Scan for the cell matching the given text and deliver its [X, Y] coordinate at center. 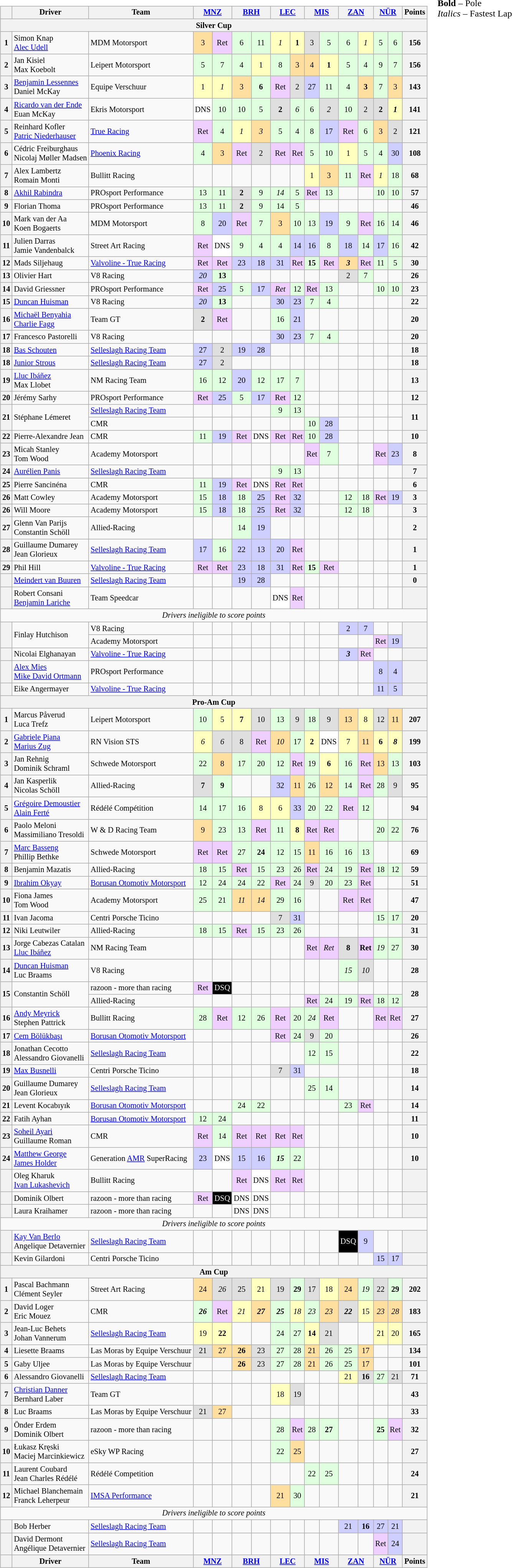
Paolo Meloni Massimiliano Tresoldi [50, 830]
Max Busnelli [50, 1071]
Kay Van Berlo Angelique Detavernier [50, 1242]
Grégoire Demoustier Alain Ferté [50, 808]
165 [415, 1334]
Reinhard Kofler Patric Niederhauser [50, 132]
0 [415, 580]
Gabriele Piana Marius Zug [50, 742]
Florian Thoma [50, 206]
Levent Kocabıyık [50, 1106]
69 [415, 852]
Nicolai Elghanayan [50, 654]
eSky WP Racing [141, 1452]
Cem Bölükbaşı [50, 1036]
Pierre Sancinéna [50, 485]
Stéphane Lémeret [50, 417]
Rédélé Competition [141, 1474]
94 [415, 808]
David Loger Eric Mouez [50, 1312]
Micah Stanley Tom Wood [50, 454]
David Griessner [50, 289]
Cédric Freiburghaus Nicolaj Møller Madsen [50, 153]
Glenn Van Parijs Constantin Schöll [50, 528]
Team Speedcar [141, 598]
71 [415, 1377]
Kevin Gilardoni [50, 1259]
Alex Lambertz Romain Monti [50, 176]
Eike Angermayer [50, 689]
Pierre-Alexandre Jean [50, 437]
103 [415, 764]
Alessandro Giovanelli [50, 1377]
RN Vision STS [141, 742]
Silver Cup [214, 25]
Generation AMR SuperRacing [141, 1159]
Michael Blanchemain Franck Leherpeur [50, 1496]
101 [415, 1364]
Julien Darras Jamie Vandenbalck [50, 246]
Aurélien Panis [50, 472]
Meindert van Buuren [50, 580]
Finlay Hutchison [50, 635]
Ivan Jacoma [50, 918]
Fiona James Tom Wood [50, 900]
Constantin Schöll [50, 994]
Olivier Hart [50, 276]
Am Cup [214, 1272]
Jan Kasperlik Nicolas Schöll [50, 786]
143 [415, 87]
Alex Mies Mike David Ortmann [50, 672]
Jan Rehnig Dominik Schraml [50, 764]
Marc Basseng Phillip Bethke [50, 852]
Francesco Pastorelli [50, 337]
Rédélé Compétition [141, 808]
Łukasz Kręski Maciej Marcinkiewicz [50, 1452]
95 [415, 786]
Robert Consani Benjamin Lariche [50, 598]
Junior Strous [50, 363]
Benjamin Lessennes Daniel McKay [50, 87]
121 [415, 132]
Lluc Ibáñez Max Llobet [50, 380]
68 [415, 176]
Mark van der Aa Koen Bogaerts [50, 224]
Matt Cowley [50, 498]
Will Moore [50, 510]
Dominik Olbert [50, 1198]
Oleg Kharuk Ivan Lukashevich [50, 1181]
Phil Hill [50, 567]
IMSA Performance [141, 1496]
51 [415, 883]
108 [415, 153]
Ekris Motorsport [141, 109]
Jérémy Sarhy [50, 398]
True Racing [141, 132]
42 [415, 246]
Andy Meyrick Stephen Pattrick [50, 1018]
Ibrahim Okyay [50, 883]
202 [415, 1289]
Jean-Luc Behets Johan Vannerum [50, 1334]
Önder Erdem Dominik Olbert [50, 1430]
Simon Knap Alec Udell [50, 43]
134 [415, 1351]
Jorge Cabezas Catalan Lluc Ibáñez [50, 948]
Bob Herber [50, 1526]
Luc Braams [50, 1412]
Mads Siljehaug [50, 263]
57 [415, 193]
W & D Racing Team [141, 830]
Jonathan Cecotto Alessandro Giovanelli [50, 1054]
43 [415, 1395]
207 [415, 720]
Pascal Bachmann Clément Seyler [50, 1289]
Niki Leutwiler [50, 931]
Pro-Am Cup [214, 702]
183 [415, 1312]
Soheil Ayari Guillaume Roman [50, 1136]
Akhil Rabindra [50, 193]
Duncan Huisman Luc Braams [50, 970]
David Dermont Angélique Detavernier [50, 1544]
Gaby Uljee [50, 1364]
Liesette Braams [50, 1351]
Matthew George James Holder [50, 1159]
76 [415, 830]
Michaël Benyahia Charlie Fagg [50, 320]
Laurent Coubard Jean Charles Rédélé [50, 1474]
Benjamin Mazatis [50, 870]
Ricardo van der Ende Euan McKay [50, 109]
Christian Danner Bernhard Laber [50, 1395]
199 [415, 742]
Equipe Verschuur [141, 87]
141 [415, 109]
Bas Schouten [50, 350]
Jan Kisiel Max Koebolt [50, 65]
59 [415, 870]
Fatih Ayhan [50, 1119]
Duncan Huisman [50, 302]
47 [415, 900]
Phoenix Racing [141, 153]
Marcus Påverud Luca Trefz [50, 720]
Laura Kraihamer [50, 1211]
